Pinpoint the cell where the given text exists, returning its [X, Y] midpoint coordinate. 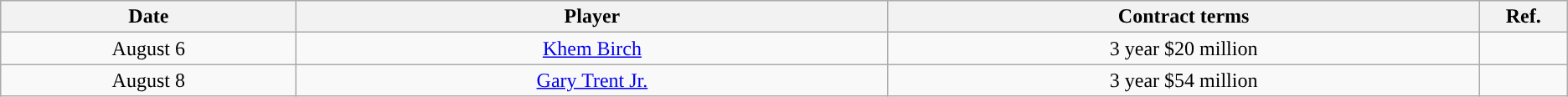
3 year $54 million [1184, 80]
Contract terms [1184, 17]
August 8 [149, 80]
August 6 [149, 48]
Date [149, 17]
Khem Birch [592, 48]
Player [592, 17]
Gary Trent Jr. [592, 80]
Ref. [1523, 17]
3 year $20 million [1184, 48]
